Scan for the cell matching the given text and deliver its [x, y] coordinate at center. 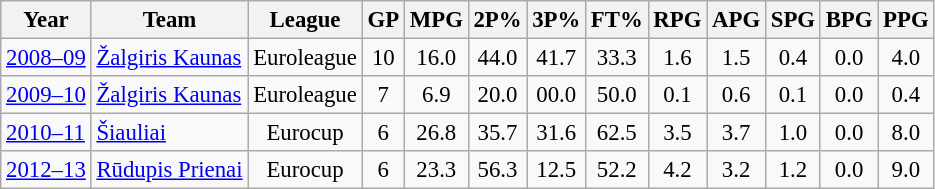
2010–11 [46, 133]
2008–09 [46, 58]
2012–13 [46, 170]
23.3 [436, 170]
00.0 [556, 95]
56.3 [498, 170]
1.5 [736, 58]
2P% [498, 20]
10 [383, 58]
9.0 [906, 170]
33.3 [618, 58]
3P% [556, 20]
4.2 [678, 170]
FT% [618, 20]
League [305, 20]
1.2 [792, 170]
52.2 [618, 170]
4.0 [906, 58]
Year [46, 20]
16.0 [436, 58]
Šiauliai [170, 133]
41.7 [556, 58]
3.2 [736, 170]
Team [170, 20]
31.6 [556, 133]
1.0 [792, 133]
GP [383, 20]
20.0 [498, 95]
PPG [906, 20]
62.5 [618, 133]
1.6 [678, 58]
2009–10 [46, 95]
RPG [678, 20]
MPG [436, 20]
3.7 [736, 133]
12.5 [556, 170]
APG [736, 20]
26.8 [436, 133]
7 [383, 95]
SPG [792, 20]
0.6 [736, 95]
8.0 [906, 133]
50.0 [618, 95]
35.7 [498, 133]
BPG [848, 20]
Rūdupis Prienai [170, 170]
44.0 [498, 58]
3.5 [678, 133]
6.9 [436, 95]
